Output the [X, Y] coordinate of the center of the cell containing the given text.  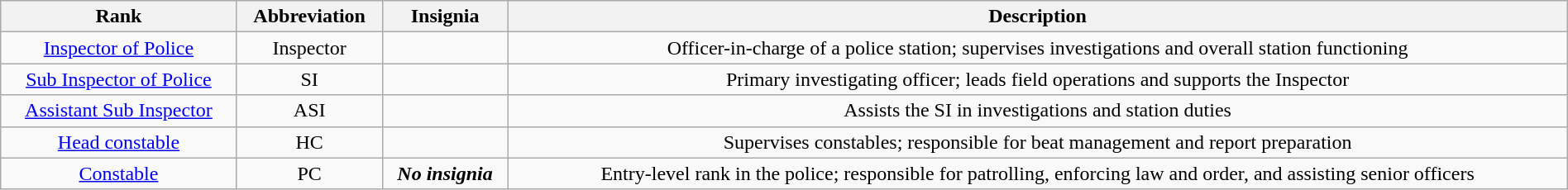
Entry-level rank in the police; responsible for patrolling, enforcing law and order, and assisting senior officers [1037, 173]
Insignia [445, 17]
SI [309, 79]
No insignia [445, 173]
Rank [119, 17]
Assistant Sub Inspector [119, 111]
PC [309, 173]
HC [309, 142]
Constable [119, 173]
Assists the SI in investigations and station duties [1037, 111]
Sub Inspector of Police [119, 79]
Officer-in-charge of a police station; supervises investigations and overall station functioning [1037, 48]
ASI [309, 111]
Primary investigating officer; leads field operations and supports the Inspector [1037, 79]
Abbreviation [309, 17]
Supervises constables; responsible for beat management and report preparation [1037, 142]
Description [1037, 17]
Head constable [119, 142]
Inspector of Police [119, 48]
Inspector [309, 48]
